Find where the given text appears and provide that cell's center as (x, y) coordinate. 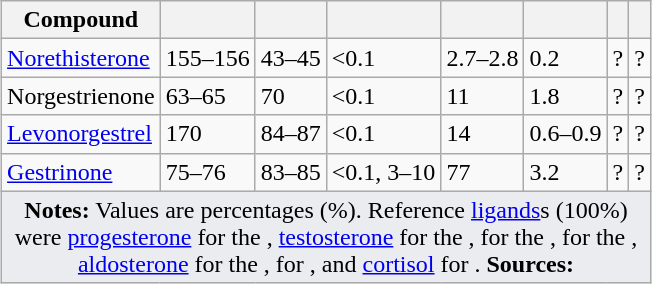
11 (482, 96)
2.7–2.8 (482, 58)
Levonorgestrel (82, 134)
170 (208, 134)
84–87 (290, 134)
63–65 (208, 96)
43–45 (290, 58)
83–85 (290, 172)
0.2 (566, 58)
Compound (82, 20)
77 (482, 172)
<0.1, 3–10 (384, 172)
70 (290, 96)
75–76 (208, 172)
1.8 (566, 96)
Norgestrienone (82, 96)
0.6–0.9 (566, 134)
Norethisterone (82, 58)
Gestrinone (82, 172)
3.2 (566, 172)
14 (482, 134)
155–156 (208, 58)
